Locate the cell with the specified text and output its (x, y) center coordinate. 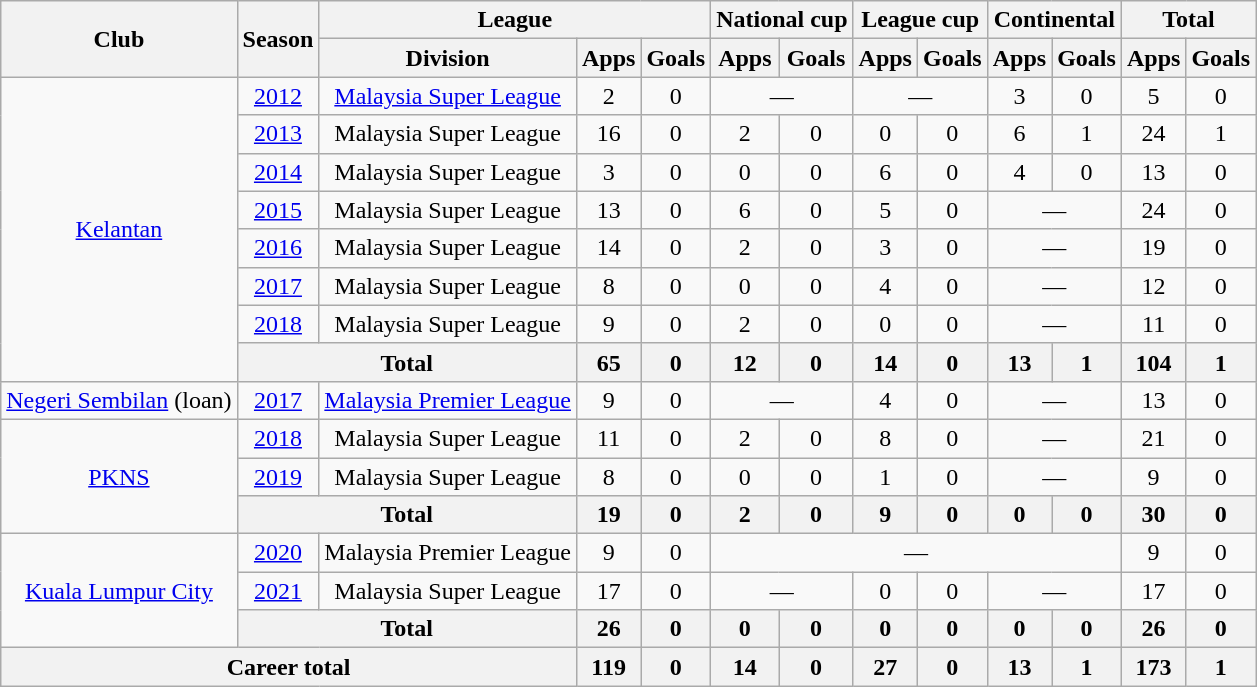
2015 (278, 210)
2014 (278, 172)
League cup (920, 20)
30 (1153, 515)
Season (278, 39)
27 (885, 667)
2020 (278, 553)
2019 (278, 477)
65 (608, 362)
Club (119, 39)
173 (1153, 667)
Kelantan (119, 229)
2012 (278, 96)
Negeri Sembilan (loan) (119, 400)
League (515, 20)
119 (608, 667)
2021 (278, 591)
2013 (278, 134)
Kuala Lumpur City (119, 591)
104 (1153, 362)
2016 (278, 248)
21 (1153, 438)
16 (608, 134)
Division (448, 58)
Career total (289, 667)
PKNS (119, 476)
National cup (782, 20)
Continental (1054, 20)
